Locate the cell with the specified text and output its [X, Y] center coordinate. 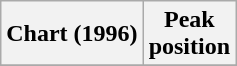
Chart (1996) [72, 34]
Peakposition [189, 34]
